For the text-containing cell, return its midpoint in [X, Y] coordinate format. 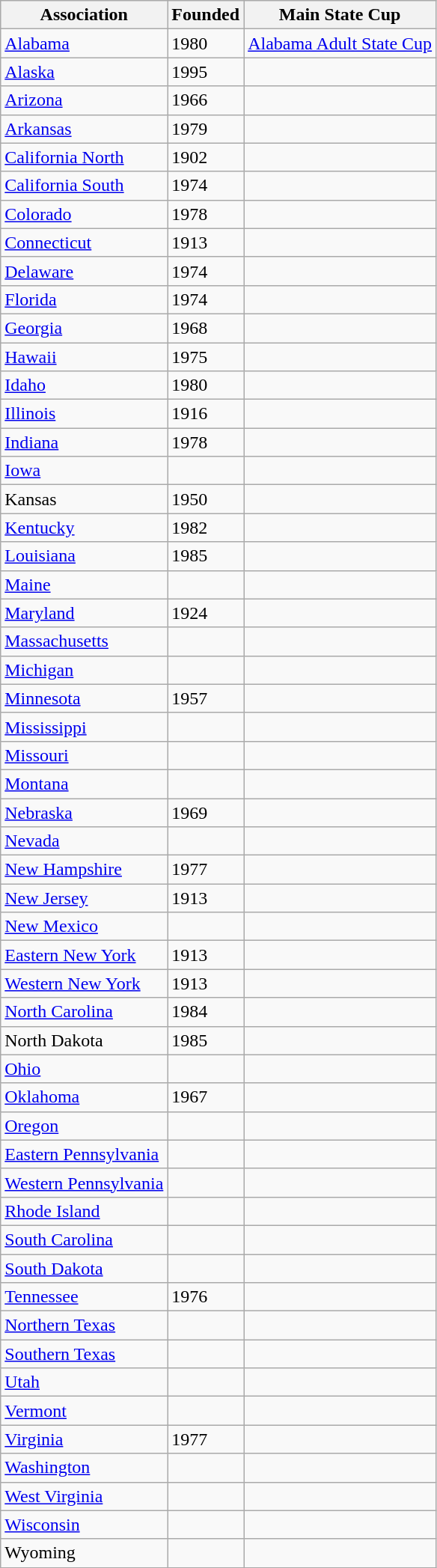
Mississippi [84, 727]
North Carolina [84, 1012]
1982 [206, 528]
1968 [206, 328]
Nebraska [84, 812]
Georgia [84, 328]
1995 [206, 72]
Minnesota [84, 698]
Louisiana [84, 556]
Oregon [84, 1126]
Arkansas [84, 129]
South Dakota [84, 1269]
Michigan [84, 670]
1975 [206, 357]
Founded [206, 15]
Alabama [84, 43]
Main State Cup [340, 15]
Western New York [84, 983]
Western Pennsylvania [84, 1183]
Northern Texas [84, 1326]
Hawaii [84, 357]
1967 [206, 1097]
Vermont [84, 1411]
Wyoming [84, 1553]
Montana [84, 784]
Kansas [84, 499]
Southern Texas [84, 1354]
1979 [206, 129]
Ohio [84, 1069]
Indiana [84, 442]
Kentucky [84, 528]
New Mexico [84, 927]
Eastern New York [84, 955]
Oklahoma [84, 1097]
New Jersey [84, 898]
Florida [84, 299]
Nevada [84, 841]
Arizona [84, 100]
Rhode Island [84, 1211]
Iowa [84, 471]
Eastern Pennsylvania [84, 1154]
Maryland [84, 613]
Washington [84, 1468]
1976 [206, 1297]
Massachusetts [84, 641]
California South [84, 186]
Connecticut [84, 242]
Wisconsin [84, 1525]
1984 [206, 1012]
West Virginia [84, 1496]
1902 [206, 157]
Colorado [84, 214]
Idaho [84, 385]
Utah [84, 1382]
1969 [206, 812]
North Dakota [84, 1040]
South Carolina [84, 1239]
Virginia [84, 1439]
Illinois [84, 414]
1966 [206, 100]
Maine [84, 585]
1950 [206, 499]
Association [84, 15]
Missouri [84, 755]
1957 [206, 698]
1916 [206, 414]
Tennessee [84, 1297]
Delaware [84, 271]
1924 [206, 613]
California North [84, 157]
Alaska [84, 72]
New Hampshire [84, 870]
Alabama Adult State Cup [340, 43]
